Locate the cell with the specified text and output its [X, Y] center coordinate. 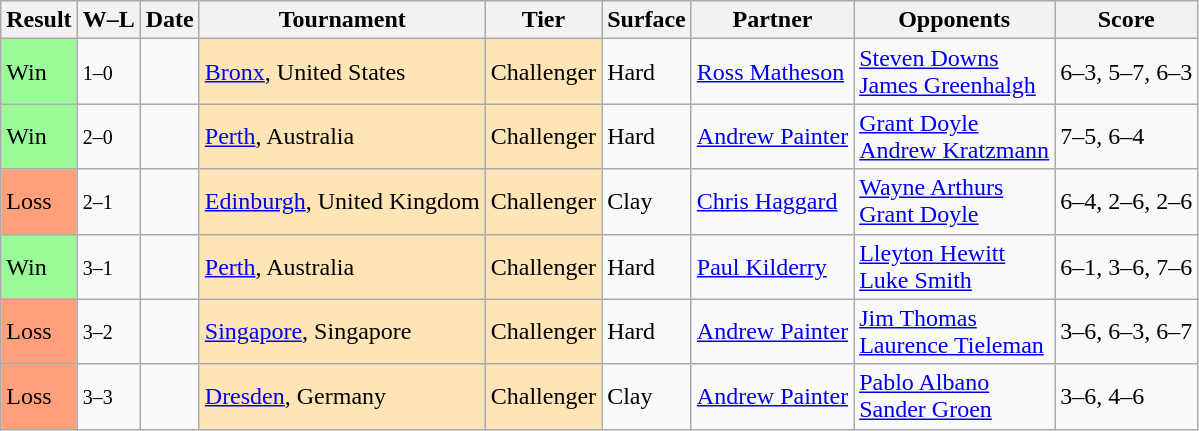
Paul Kilderry [772, 266]
W–L [108, 20]
2–0 [108, 136]
6–4, 2–6, 2–6 [1126, 202]
Result [39, 20]
Jim Thomas Laurence Tieleman [954, 332]
3–1 [108, 266]
Bronx, United States [342, 72]
Partner [772, 20]
Opponents [954, 20]
3–3 [108, 396]
Tier [543, 20]
Grant Doyle Andrew Kratzmann [954, 136]
3–6, 4–6 [1126, 396]
Date [170, 20]
1–0 [108, 72]
Edinburgh, United Kingdom [342, 202]
Wayne Arthurs Grant Doyle [954, 202]
3–6, 6–3, 6–7 [1126, 332]
Tournament [342, 20]
Ross Matheson [772, 72]
Steven Downs James Greenhalgh [954, 72]
Dresden, Germany [342, 396]
Lleyton Hewitt Luke Smith [954, 266]
7–5, 6–4 [1126, 136]
6–3, 5–7, 6–3 [1126, 72]
Surface [647, 20]
Chris Haggard [772, 202]
Score [1126, 20]
Singapore, Singapore [342, 332]
2–1 [108, 202]
Pablo Albano Sander Groen [954, 396]
3–2 [108, 332]
6–1, 3–6, 7–6 [1126, 266]
